Provide the [x, y] coordinate of the cell's center where the given text is located.  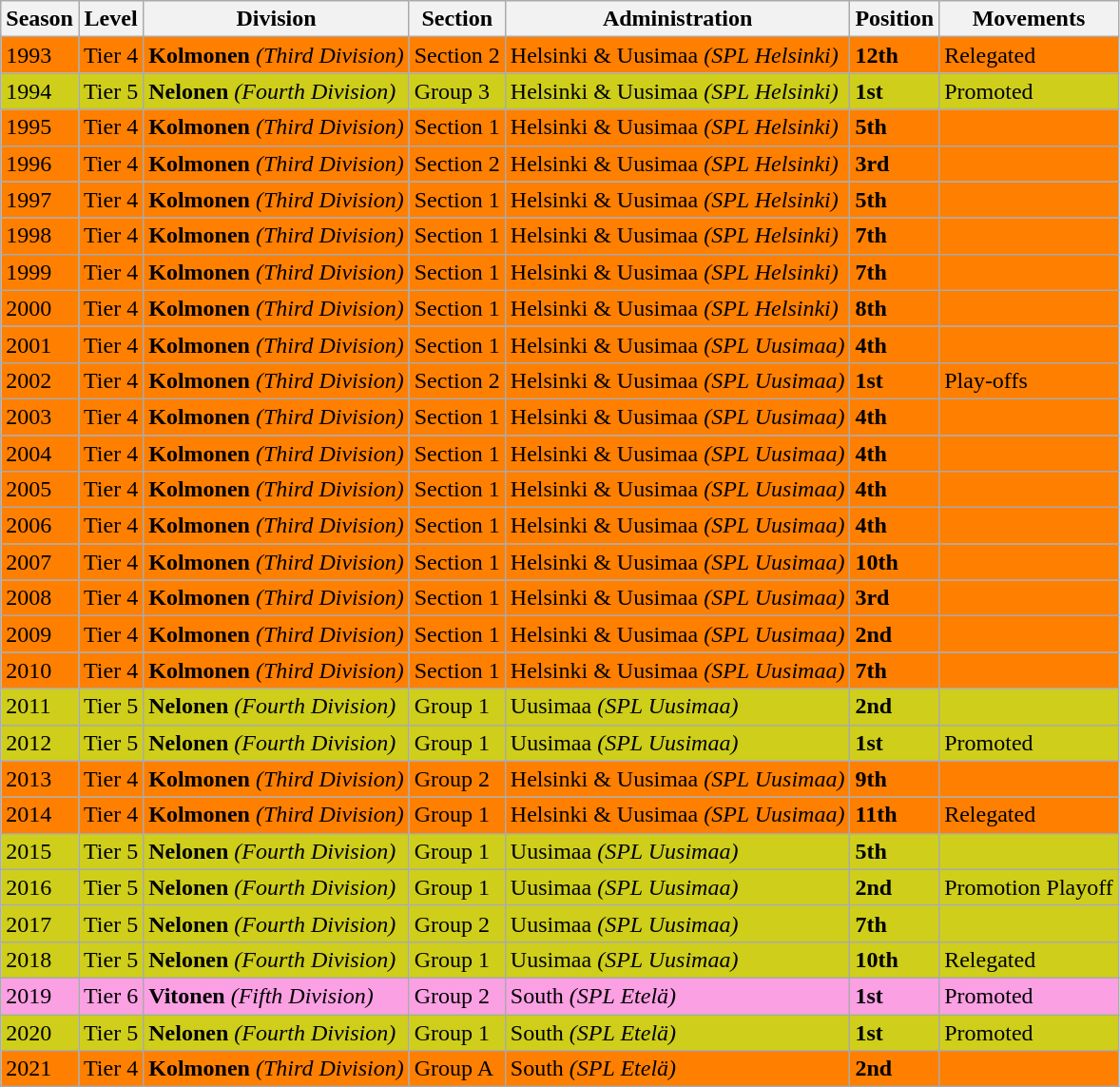
Vitonen (Fifth Division) [277, 996]
Division [277, 19]
2010 [40, 670]
Movements [1029, 19]
1996 [40, 164]
Tier 6 [110, 996]
Section [456, 19]
1998 [40, 236]
Play-offs [1029, 380]
9th [895, 779]
1999 [40, 272]
Administration [677, 19]
2019 [40, 996]
Group A [456, 1069]
2013 [40, 779]
2017 [40, 923]
2006 [40, 526]
2004 [40, 454]
11th [895, 815]
Level [110, 19]
2016 [40, 887]
2009 [40, 634]
2003 [40, 417]
2021 [40, 1069]
2015 [40, 851]
12th [895, 55]
2005 [40, 490]
1993 [40, 55]
Position [895, 19]
2020 [40, 1032]
Promotion Playoff [1029, 887]
2001 [40, 344]
2008 [40, 598]
Group 3 [456, 91]
2011 [40, 707]
2007 [40, 562]
2000 [40, 308]
2002 [40, 380]
2014 [40, 815]
2018 [40, 960]
8th [895, 308]
1995 [40, 127]
2012 [40, 743]
Season [40, 19]
1997 [40, 200]
1994 [40, 91]
